From the cell containing the given text, extract its center point as (X, Y) coordinate. 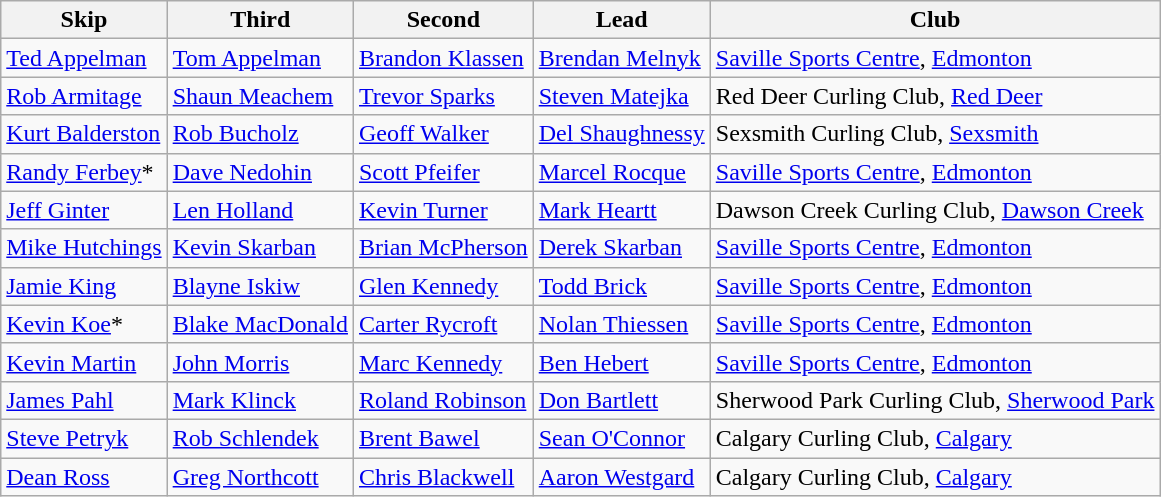
Red Deer Curling Club, Red Deer (935, 96)
Ted Appelman (84, 58)
Dawson Creek Curling Club, Dawson Creek (935, 210)
Don Bartlett (622, 400)
Third (260, 20)
Jeff Ginter (84, 210)
Mark Klinck (260, 400)
Geoff Walker (443, 134)
Kevin Turner (443, 210)
Skip (84, 20)
Kevin Koe* (84, 324)
Mike Hutchings (84, 248)
Chris Blackwell (443, 477)
Len Holland (260, 210)
Glen Kennedy (443, 286)
Marcel Rocque (622, 172)
Sean O'Connor (622, 438)
Kevin Skarban (260, 248)
Nolan Thiessen (622, 324)
Rob Bucholz (260, 134)
John Morris (260, 362)
Brian McPherson (443, 248)
Kurt Balderston (84, 134)
Lead (622, 20)
Brendan Melnyk (622, 58)
Shaun Meachem (260, 96)
Aaron Westgard (622, 477)
James Pahl (84, 400)
Rob Schlendek (260, 438)
Blake MacDonald (260, 324)
Dean Ross (84, 477)
Trevor Sparks (443, 96)
Blayne Iskiw (260, 286)
Tom Appelman (260, 58)
Ben Hebert (622, 362)
Scott Pfeifer (443, 172)
Todd Brick (622, 286)
Del Shaughnessy (622, 134)
Steve Petryk (84, 438)
Marc Kennedy (443, 362)
Randy Ferbey* (84, 172)
Sexsmith Curling Club, Sexsmith (935, 134)
Sherwood Park Curling Club, Sherwood Park (935, 400)
Greg Northcott (260, 477)
Club (935, 20)
Mark Heartt (622, 210)
Steven Matejka (622, 96)
Rob Armitage (84, 96)
Dave Nedohin (260, 172)
Roland Robinson (443, 400)
Brandon Klassen (443, 58)
Brent Bawel (443, 438)
Kevin Martin (84, 362)
Carter Rycroft (443, 324)
Second (443, 20)
Derek Skarban (622, 248)
Jamie King (84, 286)
